Pinpoint the cell where the given text exists, returning its (x, y) midpoint coordinate. 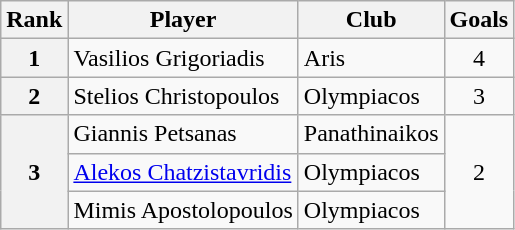
Club (371, 20)
1 (34, 58)
Panathinaikos (371, 134)
Alekos Chatzistavridis (183, 172)
4 (479, 58)
Player (183, 20)
Stelios Christopoulos (183, 96)
Giannis Petsanas (183, 134)
Rank (34, 20)
Goals (479, 20)
Mimis Apostolopoulos (183, 210)
Aris (371, 58)
Vasilios Grigoriadis (183, 58)
